From the cell containing the given text, extract its center point as [X, Y] coordinate. 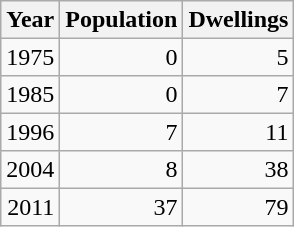
37 [122, 206]
Population [122, 20]
1975 [30, 56]
79 [238, 206]
2011 [30, 206]
1985 [30, 94]
Year [30, 20]
11 [238, 132]
1996 [30, 132]
38 [238, 170]
8 [122, 170]
2004 [30, 170]
5 [238, 56]
Dwellings [238, 20]
